Determine the [X, Y] coordinate at the center of the cell enclosing the given text.  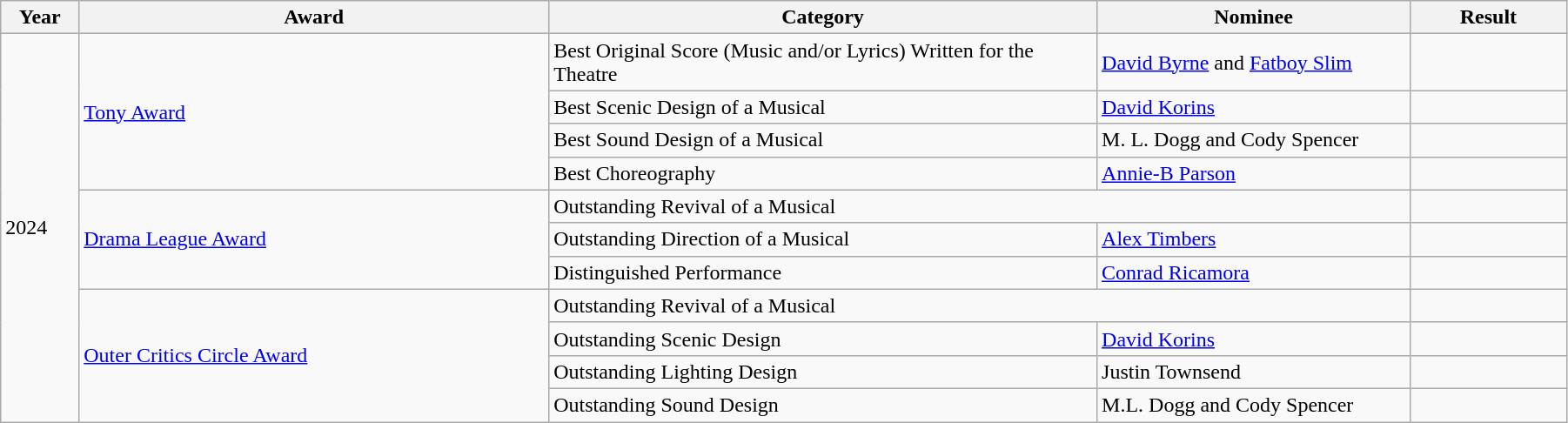
Outstanding Lighting Design [823, 372]
Conrad Ricamora [1254, 272]
Outstanding Scenic Design [823, 339]
Drama League Award [314, 239]
Best Scenic Design of a Musical [823, 107]
Award [314, 17]
Category [823, 17]
David Byrne and Fatboy Slim [1254, 63]
Result [1488, 17]
M.L. Dogg and Cody Spencer [1254, 405]
2024 [40, 228]
Alex Timbers [1254, 239]
Outer Critics Circle Award [314, 355]
Justin Townsend [1254, 372]
Annie-B Parson [1254, 173]
Best Choreography [823, 173]
Year [40, 17]
Distinguished Performance [823, 272]
Nominee [1254, 17]
Best Original Score (Music and/or Lyrics) Written for the Theatre [823, 63]
Outstanding Sound Design [823, 405]
Best Sound Design of a Musical [823, 140]
Tony Award [314, 111]
M. L. Dogg and Cody Spencer [1254, 140]
Outstanding Direction of a Musical [823, 239]
